Return the (x, y) coordinate for the center point of the cell that contains the specified text.  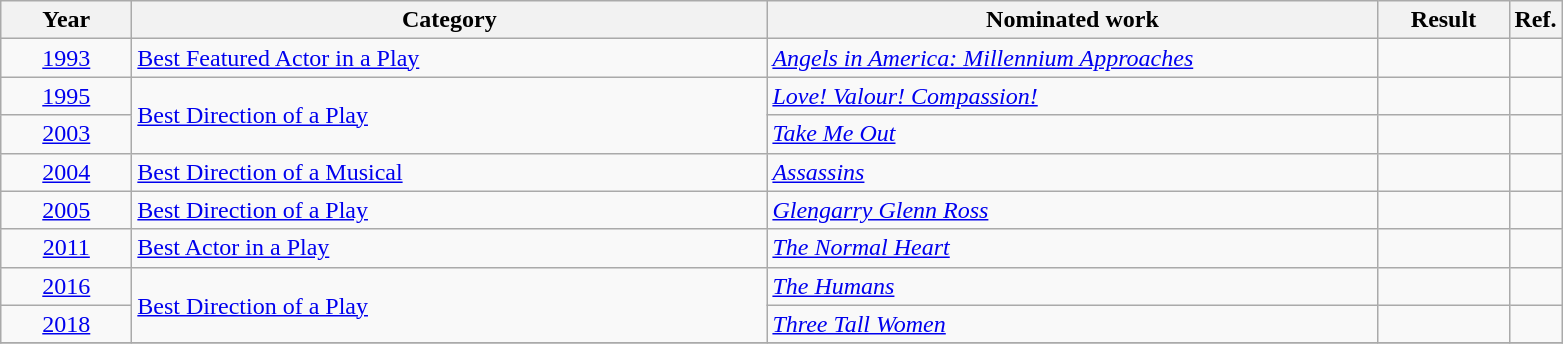
Nominated work (1072, 20)
Result (1444, 20)
The Normal Heart (1072, 248)
Three Tall Women (1072, 324)
Love! Valour! Compassion! (1072, 96)
Category (450, 20)
Best Direction of a Musical (450, 172)
2011 (66, 248)
Assassins (1072, 172)
2005 (66, 210)
Best Featured Actor in a Play (450, 58)
The Humans (1072, 286)
Take Me Out (1072, 134)
2003 (66, 134)
2018 (66, 324)
Best Actor in a Play (450, 248)
2004 (66, 172)
Ref. (1536, 20)
1993 (66, 58)
2016 (66, 286)
Year (66, 20)
Angels in America: Millennium Approaches (1072, 58)
1995 (66, 96)
Glengarry Glenn Ross (1072, 210)
